Find where the given text appears and provide that cell's center as (X, Y) coordinate. 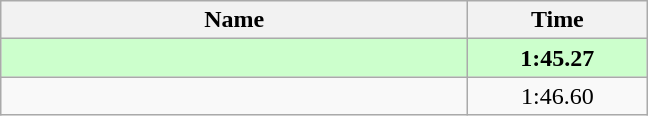
Name (234, 20)
1:45.27 (558, 58)
1:46.60 (558, 96)
Time (558, 20)
